Scan for the cell matching the given text and deliver its (x, y) coordinate at center. 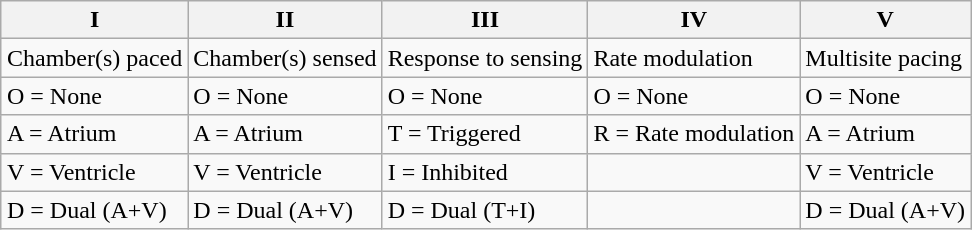
D = Dual (T+I) (485, 210)
Rate modulation (694, 58)
V (886, 20)
T = Triggered (485, 134)
I (94, 20)
Response to sensing (485, 58)
Chamber(s) paced (94, 58)
I = Inhibited (485, 172)
Chamber(s) sensed (285, 58)
II (285, 20)
IV (694, 20)
III (485, 20)
R = Rate modulation (694, 134)
Multisite pacing (886, 58)
